Detect which cell encompasses the target text, then output its [x, y] center coordinate. 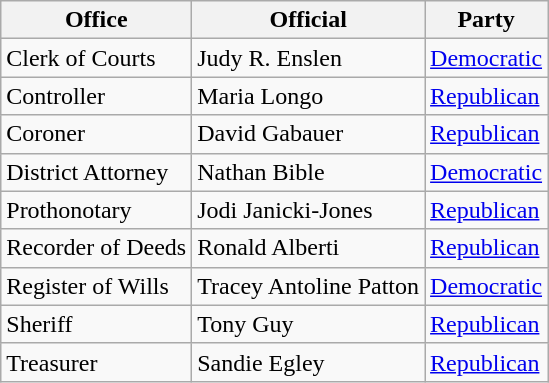
Coroner [96, 134]
Sandie Egley [308, 362]
Controller [96, 96]
Nathan Bible [308, 172]
Judy R. Enslen [308, 58]
Party [486, 20]
Tony Guy [308, 324]
David Gabauer [308, 134]
District Attorney [96, 172]
Tracey Antoline Patton [308, 286]
Maria Longo [308, 96]
Recorder of Deeds [96, 248]
Official [308, 20]
Jodi Janicki-Jones [308, 210]
Ronald Alberti [308, 248]
Treasurer [96, 362]
Office [96, 20]
Prothonotary [96, 210]
Register of Wills [96, 286]
Clerk of Courts [96, 58]
Sheriff [96, 324]
